Identify which cell holds the provided text, then report its [x, y] central coordinate. 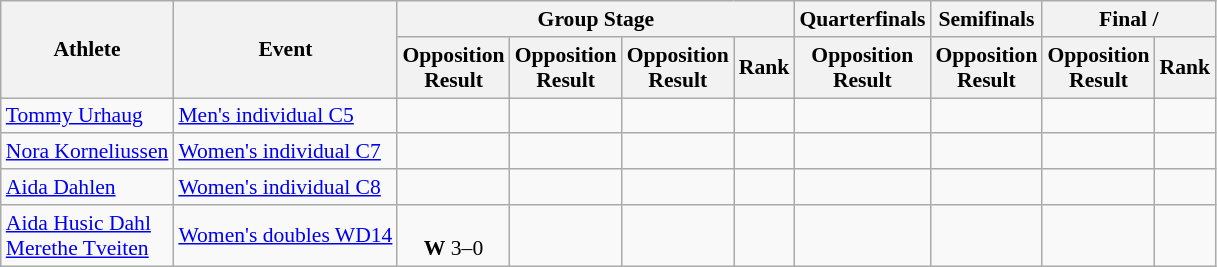
Quarterfinals [862, 19]
Aida Husic DahlMerethe Tveiten [88, 236]
Men's individual C5 [285, 116]
Nora Korneliussen [88, 152]
Tommy Urhaug [88, 116]
Semifinals [986, 19]
Event [285, 50]
W 3–0 [453, 236]
Women's doubles WD14 [285, 236]
Women's individual C8 [285, 187]
Final / [1128, 19]
Athlete [88, 50]
Women's individual C7 [285, 152]
Group Stage [596, 19]
Aida Dahlen [88, 187]
